Capture the cell that displays the provided text and extract its (X, Y) central coordinate. 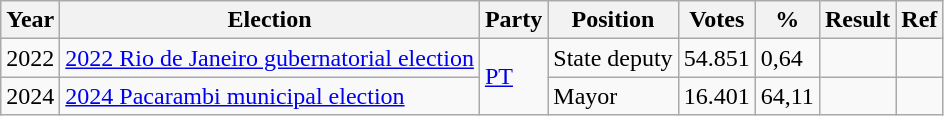
Ref (920, 20)
State deputy (613, 58)
2022 Rio de Janeiro gubernatorial election (270, 58)
2024 (30, 96)
% (787, 20)
16.401 (716, 96)
2022 (30, 58)
Result (857, 20)
Mayor (613, 96)
Election (270, 20)
Party (513, 20)
PT (513, 77)
2024 Pacarambi municipal election (270, 96)
Position (613, 20)
0,64 (787, 58)
64,11 (787, 96)
Votes (716, 20)
Year (30, 20)
54.851 (716, 58)
